For the text-containing cell, return its midpoint in [X, Y] coordinate format. 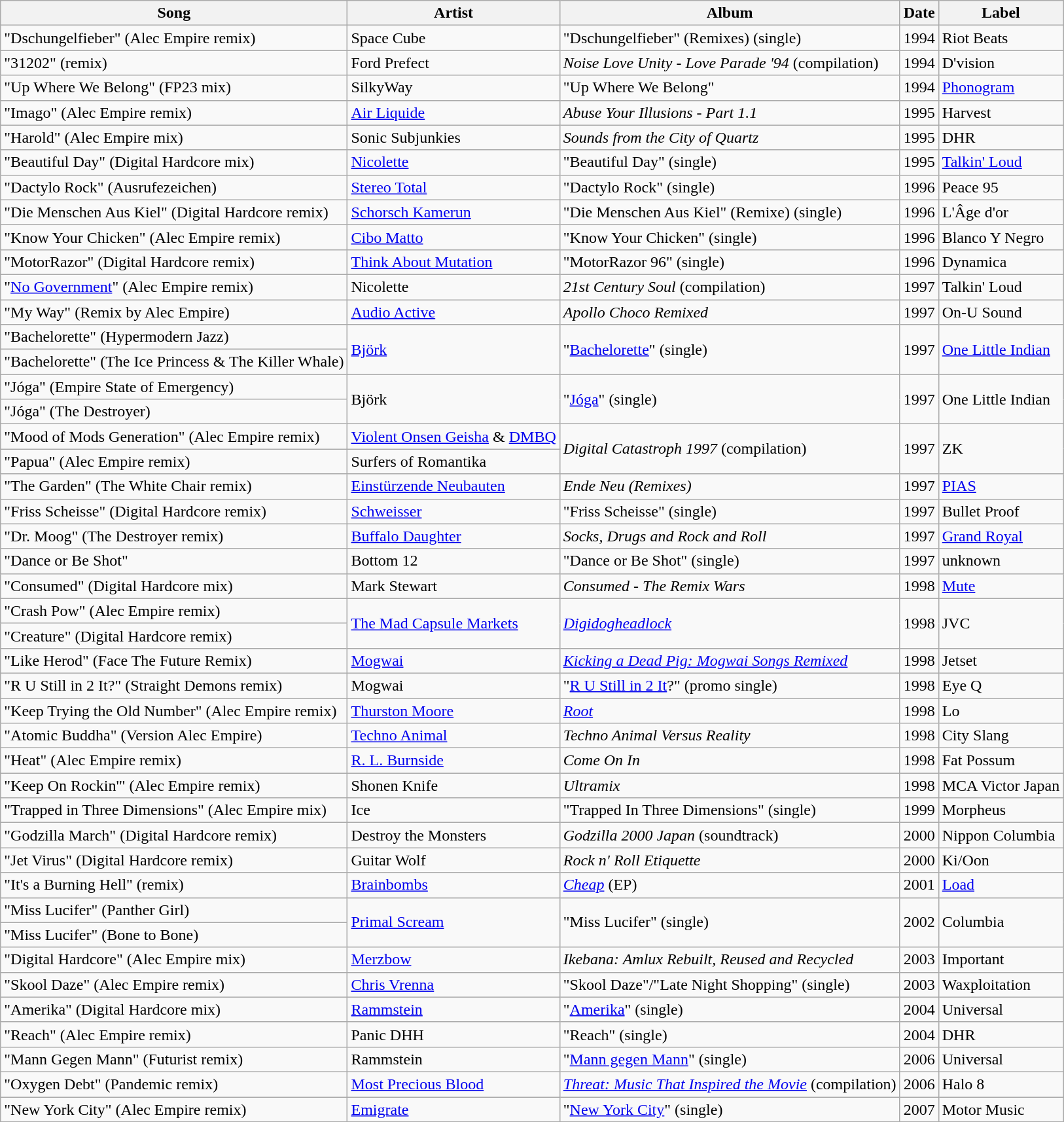
ZK [1001, 449]
Song [174, 13]
City Slang [1001, 736]
Techno Animal [453, 736]
Guitar Wolf [453, 860]
MCA Victor Japan [1001, 786]
"Dactylo Rock" (single) [730, 187]
Peace 95 [1001, 187]
"It's a Burning Hell" (remix) [174, 885]
"Dance or Be Shot" [174, 561]
2001 [919, 885]
1999 [919, 810]
"Amerika" (Digital Hardcore mix) [174, 1009]
Album [730, 13]
"Up Where We Belong" [730, 88]
"No Government" (Alec Empire remix) [174, 287]
"Keep Trying the Old Number" (Alec Empire remix) [174, 710]
Surfers of Romantika [453, 461]
"Miss Lucifer" (single) [730, 922]
Ultramix [730, 786]
"Godzilla March" (Digital Hardcore remix) [174, 835]
"Creature" (Digital Hardcore remix) [174, 636]
Jetset [1001, 661]
Destroy the Monsters [453, 835]
Digital Catastroph 1997 (compilation) [730, 449]
2007 [919, 1110]
Most Precious Blood [453, 1084]
"Imago" (Alec Empire remix) [174, 113]
"New York City" (single) [730, 1110]
Artist [453, 13]
Merzbow [453, 960]
"Dschungelfieber" (Alec Empire remix) [174, 38]
Lo [1001, 710]
Schweisser [453, 511]
"Bachelorette" (Hypermodern Jazz) [174, 337]
"Jóga" (The Destroyer) [174, 412]
Consumed - The Remix Wars [730, 586]
PIAS [1001, 486]
"Die Menschen Aus Kiel" (Remixe) (single) [730, 212]
Riot Beats [1001, 38]
Date [919, 13]
Important [1001, 960]
Fat Possum [1001, 761]
"MotorRazor" (Digital Hardcore remix) [174, 262]
"Dschungelfieber" (Remixes) (single) [730, 38]
"Dactylo Rock" (Ausrufezeichen) [174, 187]
Audio Active [453, 312]
Motor Music [1001, 1110]
"Up Where We Belong" (FP23 mix) [174, 88]
Primal Scream [453, 922]
"Skool Daze" (Alec Empire remix) [174, 985]
Kicking a Dead Pig: Mogwai Songs Remixed [730, 661]
Abuse Your Illusions - Part 1.1 [730, 113]
"Consumed" (Digital Hardcore mix) [174, 586]
Bottom 12 [453, 561]
Columbia [1001, 922]
Space Cube [453, 38]
"Oxygen Debt" (Pandemic remix) [174, 1084]
"Like Herod" (Face The Future Remix) [174, 661]
"Heat" (Alec Empire remix) [174, 761]
Root [730, 710]
Sonic Subjunkies [453, 137]
Mute [1001, 586]
Come On In [730, 761]
"R U Still in 2 It?" (promo single) [730, 685]
unknown [1001, 561]
Schorsch Kamerun [453, 212]
"Crash Pow" (Alec Empire remix) [174, 611]
Phonogram [1001, 88]
Brainbombs [453, 885]
"Reach" (single) [730, 1034]
Harvest [1001, 113]
Digidogheadlock [730, 623]
Emigrate [453, 1110]
"Keep On Rockin'" (Alec Empire remix) [174, 786]
Shonen Knife [453, 786]
2002 [919, 922]
Eye Q [1001, 685]
"Die Menschen Aus Kiel" (Digital Hardcore remix) [174, 212]
Label [1001, 13]
Think About Mutation [453, 262]
Halo 8 [1001, 1084]
"Trapped In Three Dimensions" (single) [730, 810]
Ford Prefect [453, 63]
"Mann Gegen Mann" (Futurist remix) [174, 1059]
21st Century Soul (compilation) [730, 287]
"Mann gegen Mann" (single) [730, 1059]
Ice [453, 810]
Cibo Matto [453, 237]
Air Liquide [453, 113]
The Mad Capsule Markets [453, 623]
Blanco Y Negro [1001, 237]
"Friss Scheisse" (Digital Hardcore remix) [174, 511]
"Friss Scheisse" (single) [730, 511]
"Reach" (Alec Empire remix) [174, 1034]
Cheap (EP) [730, 885]
Load [1001, 885]
"R U Still in 2 It?" (Straight Demons remix) [174, 685]
Rock n' Roll Etiquette [730, 860]
"Jet Virus" (Digital Hardcore remix) [174, 860]
Thurston Moore [453, 710]
"My Way" (Remix by Alec Empire) [174, 312]
Morpheus [1001, 810]
Ende Neu (Remixes) [730, 486]
Sounds from the City of Quartz [730, 137]
"Skool Daze"/"Late Night Shopping" (single) [730, 985]
"Know Your Chicken" (Alec Empire remix) [174, 237]
"Know Your Chicken" (single) [730, 237]
R. L. Burnside [453, 761]
"Trapped in Three Dimensions" (Alec Empire mix) [174, 810]
Waxploitation [1001, 985]
Ikebana: Amlux Rebuilt, Reused and Recycled [730, 960]
"Mood of Mods Generation" (Alec Empire remix) [174, 437]
"The Garden" (The White Chair remix) [174, 486]
"Harold" (Alec Empire mix) [174, 137]
Dynamica [1001, 262]
Socks, Drugs and Rock and Roll [730, 536]
Threat: Music That Inspired the Movie (compilation) [730, 1084]
"Digital Hardcore" (Alec Empire mix) [174, 960]
"Bachelorette" (single) [730, 350]
Bullet Proof [1001, 511]
"Beautiful Day" (Digital Hardcore mix) [174, 162]
"New York City" (Alec Empire remix) [174, 1110]
Einstürzende Neubauten [453, 486]
"Miss Lucifer" (Bone to Bone) [174, 935]
Stereo Total [453, 187]
Techno Animal Versus Reality [730, 736]
"31202" (remix) [174, 63]
"Bachelorette" (The Ice Princess & The Killer Whale) [174, 362]
Godzilla 2000 Japan (soundtrack) [730, 835]
Buffalo Daughter [453, 536]
"Jóga" (Empire State of Emergency) [174, 387]
Violent Onsen Geisha & DMBQ [453, 437]
D'vision [1001, 63]
"Dance or Be Shot" (single) [730, 561]
"MotorRazor 96" (single) [730, 262]
Panic DHH [453, 1034]
Ki/Oon [1001, 860]
L'Âge d'or [1001, 212]
"Amerika" (single) [730, 1009]
SilkyWay [453, 88]
"Atomic Buddha" (Version Alec Empire) [174, 736]
JVC [1001, 623]
"Jóga" (single) [730, 399]
Chris Vrenna [453, 985]
"Papua" (Alec Empire remix) [174, 461]
Apollo Choco Remixed [730, 312]
"Miss Lucifer" (Panther Girl) [174, 910]
"Beautiful Day" (single) [730, 162]
Grand Royal [1001, 536]
Mark Stewart [453, 586]
On-U Sound [1001, 312]
Noise Love Unity - Love Parade '94 (compilation) [730, 63]
Nippon Columbia [1001, 835]
"Dr. Moog" (The Destroyer remix) [174, 536]
